Return the [X, Y] coordinate for the center point of the cell that contains the specified text.  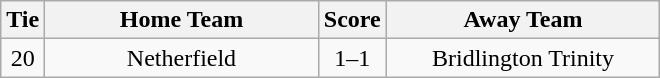
Home Team [182, 20]
Away Team [523, 20]
Score [352, 20]
Tie [23, 20]
Netherfield [182, 58]
20 [23, 58]
1–1 [352, 58]
Bridlington Trinity [523, 58]
